Capture the cell that displays the provided text and extract its [x, y] central coordinate. 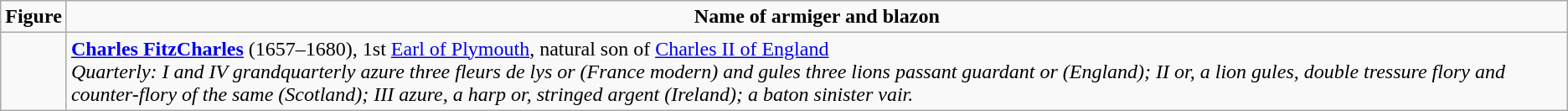
Figure [34, 17]
Name of armiger and blazon [817, 17]
